Find where the given text appears and provide that cell's center as [x, y] coordinate. 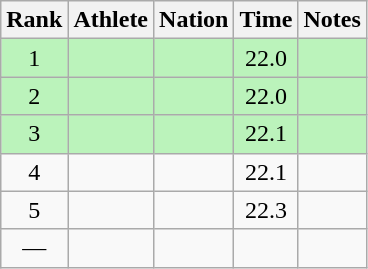
— [34, 248]
2 [34, 96]
3 [34, 134]
Notes [332, 20]
Athlete [111, 20]
1 [34, 58]
Rank [34, 20]
22.3 [266, 210]
Nation [194, 20]
5 [34, 210]
Time [266, 20]
4 [34, 172]
